Detect which cell encompasses the target text, then output its [X, Y] center coordinate. 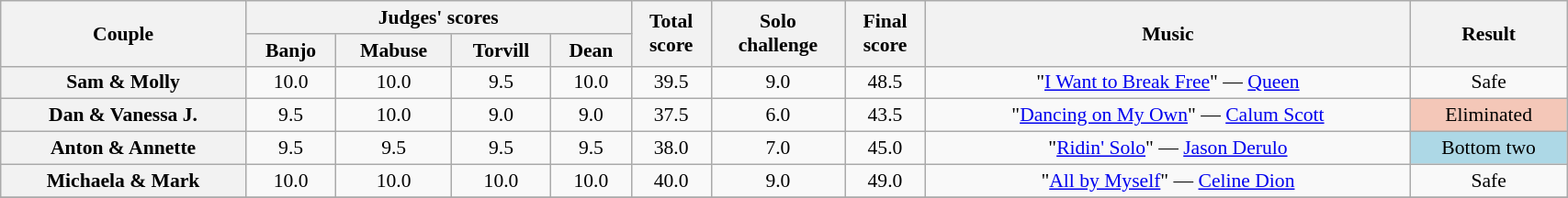
38.0 [671, 148]
Finalscore [886, 33]
"Dancing on My Own" — Calum Scott [1168, 115]
"Ridin' Solo" — Jason Derulo [1168, 148]
Sam & Molly [123, 82]
Dean [592, 50]
6.0 [777, 115]
Torvill [501, 50]
Eliminated [1489, 115]
"I Want to Break Free" — Queen [1168, 82]
Result [1489, 33]
Bottom two [1489, 148]
Banjo [290, 50]
"All by Myself" — Celine Dion [1168, 181]
Totalscore [671, 33]
37.5 [671, 115]
Michaela & Mark [123, 181]
7.0 [777, 148]
40.0 [671, 181]
Anton & Annette [123, 148]
Solochallenge [777, 33]
49.0 [886, 181]
Couple [123, 33]
39.5 [671, 82]
Mabuse [394, 50]
Music [1168, 33]
43.5 [886, 115]
Judges' scores [438, 17]
45.0 [886, 148]
48.5 [886, 82]
Dan & Vanessa J. [123, 115]
